Identify which cell holds the provided text, then report its (x, y) central coordinate. 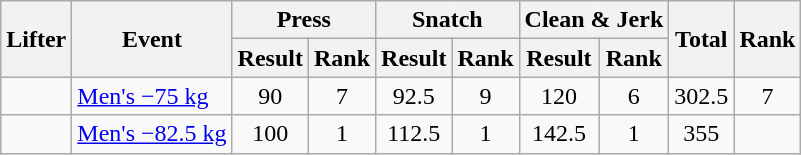
90 (270, 96)
Event (152, 39)
100 (270, 134)
120 (559, 96)
6 (634, 96)
112.5 (414, 134)
Lifter (36, 39)
355 (702, 134)
302.5 (702, 96)
Press (304, 20)
92.5 (414, 96)
Clean & Jerk (594, 20)
Total (702, 39)
Men's −75 kg (152, 96)
Snatch (448, 20)
Men's −82.5 kg (152, 134)
142.5 (559, 134)
9 (486, 96)
